From the cell containing the given text, extract its center point as [x, y] coordinate. 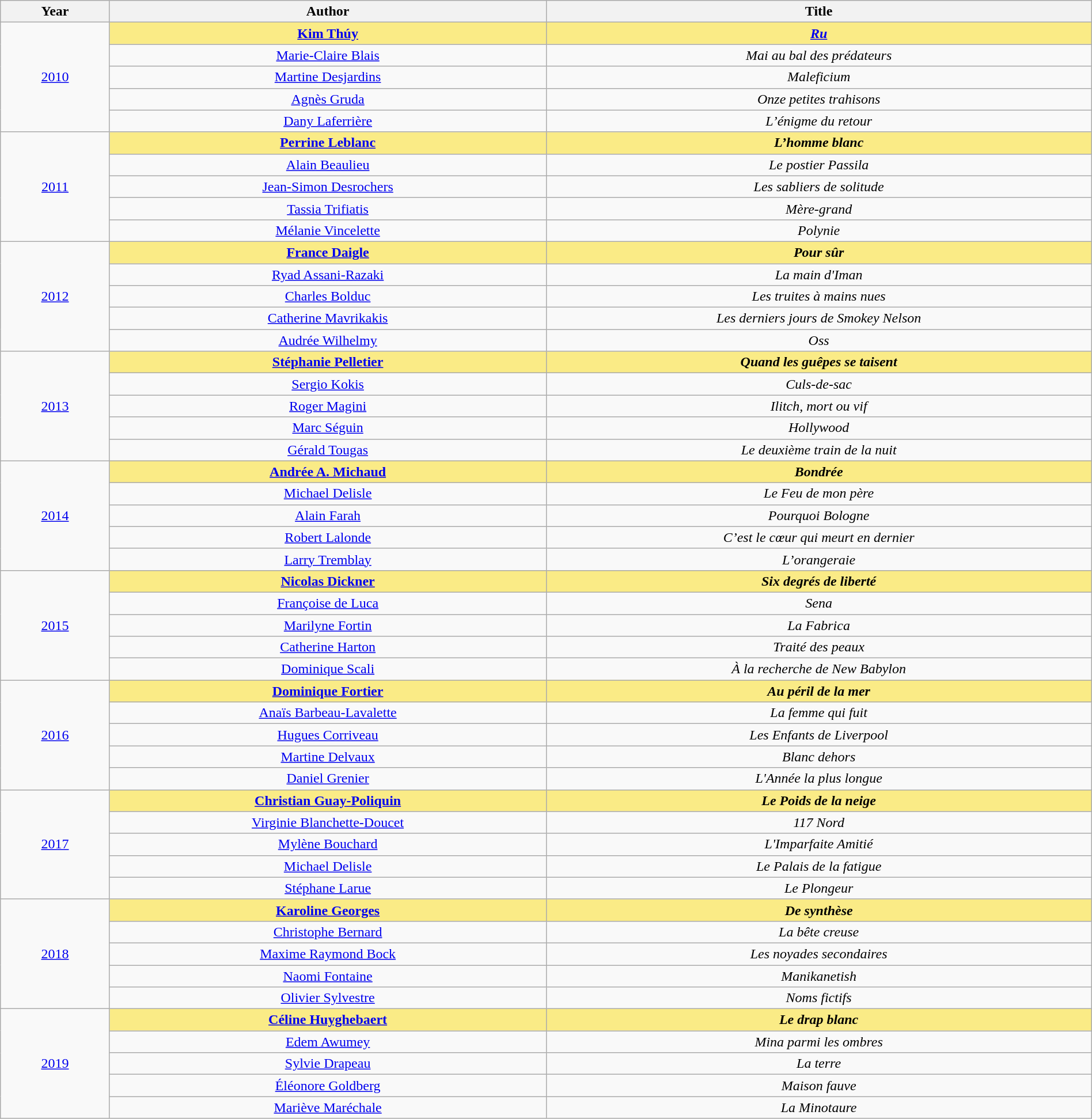
Noms fictifs [819, 998]
Tassia Trifiatis [328, 208]
Six degrés de liberté [819, 581]
Sylvie Drapeau [328, 1064]
Dominique Scali [328, 669]
Charles Bolduc [328, 297]
2010 [55, 77]
Céline Huyghebaert [328, 1020]
Pourquoi Bologne [819, 515]
Ilitch, mort ou vif [819, 406]
Author [328, 12]
L’homme blanc [819, 143]
Mariève Maréchale [328, 1107]
Manikanetish [819, 976]
2011 [55, 187]
Karoline Georges [328, 910]
La bête creuse [819, 932]
Marilyne Fortin [328, 625]
Mai au bal des prédateurs [819, 55]
Jean-Simon Desrochers [328, 187]
De synthèse [819, 910]
Maxime Raymond Bock [328, 954]
Stéphane Larue [328, 888]
Pour sûr [819, 252]
L'Imparfaite Amitié [819, 844]
Stéphanie Pelletier [328, 362]
La Fabrica [819, 625]
Le drap blanc [819, 1020]
Maison fauve [819, 1086]
Ryad Assani-Razaki [328, 275]
Nicolas Dickner [328, 581]
Marie-Claire Blais [328, 55]
Alain Farah [328, 515]
Edem Awumey [328, 1042]
Marc Séguin [328, 428]
2015 [55, 625]
Les derniers jours de Smokey Nelson [819, 318]
Mère-grand [819, 208]
Year [55, 12]
L’énigme du retour [819, 121]
Larry Tremblay [328, 559]
Le Plongeur [819, 888]
Polynie [819, 230]
France Daigle [328, 252]
Le deuxième train de la nuit [819, 450]
Anaïs Barbeau-Lavalette [328, 713]
Quand les guêpes se taisent [819, 362]
La terre [819, 1064]
La main d'Iman [819, 275]
Le postier Passila [819, 165]
Les Enfants de Liverpool [819, 735]
2018 [55, 954]
Catherine Mavrikakis [328, 318]
Oss [819, 340]
Title [819, 12]
Mélanie Vincelette [328, 230]
La Minotaure [819, 1107]
Alain Beaulieu [328, 165]
Sergio Kokis [328, 384]
2019 [55, 1064]
Roger Magini [328, 406]
Traité des peaux [819, 647]
Andrée A. Michaud [328, 472]
Agnès Gruda [328, 99]
Kim Thúy [328, 33]
Hollywood [819, 428]
À la recherche de New Babylon [819, 669]
Les sabliers de solitude [819, 187]
Bondrée [819, 472]
2017 [55, 844]
Culs-de-sac [819, 384]
Mina parmi les ombres [819, 1042]
Olivier Sylvestre [328, 998]
Martine Delvaux [328, 757]
Le Poids de la neige [819, 801]
Christophe Bernard [328, 932]
L'Année la plus longue [819, 779]
Les truites à mains nues [819, 297]
Martine Desjardins [328, 77]
La femme qui fuit [819, 713]
Les noyades secondaires [819, 954]
Catherine Harton [328, 647]
Onze petites trahisons [819, 99]
Dany Laferrière [328, 121]
Dominique Fortier [328, 691]
117 Nord [819, 822]
Maleficium [819, 77]
Ru [819, 33]
Mylène Bouchard [328, 844]
Robert Lalonde [328, 537]
2012 [55, 296]
Hugues Corriveau [328, 735]
Au péril de la mer [819, 691]
Daniel Grenier [328, 779]
Le Palais de la fatigue [819, 866]
Éléonore Goldberg [328, 1086]
Virginie Blanchette-Doucet [328, 822]
Perrine Leblanc [328, 143]
L’orangeraie [819, 559]
Sena [819, 603]
Blanc dehors [819, 757]
Audrée Wilhelmy [328, 340]
2016 [55, 735]
Françoise de Luca [328, 603]
2013 [55, 406]
C’est le cœur qui meurt en dernier [819, 537]
Le Feu de mon père [819, 494]
2014 [55, 515]
Gérald Tougas [328, 450]
Christian Guay-Poliquin [328, 801]
Naomi Fontaine [328, 976]
